Output the (x, y) coordinate of the center of the cell containing the given text.  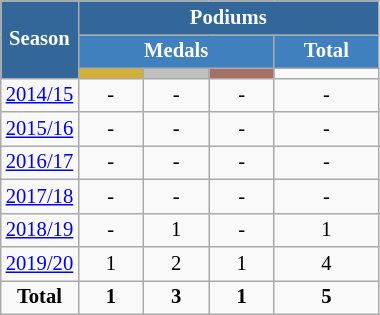
Season (40, 38)
3 (176, 297)
2 (176, 263)
4 (326, 263)
2014/15 (40, 95)
2019/20 (40, 263)
5 (326, 297)
2016/17 (40, 162)
2018/19 (40, 230)
2015/16 (40, 129)
Podiums (228, 17)
2017/18 (40, 196)
Medals (176, 51)
